Capture the cell that displays the provided text and extract its (x, y) central coordinate. 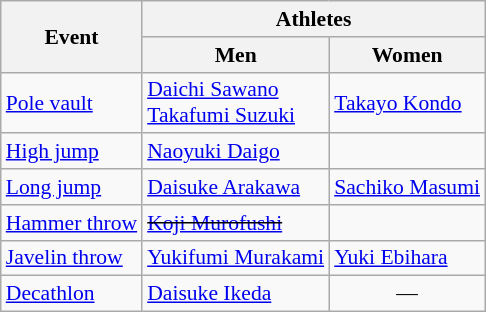
Women (407, 55)
Hammer throw (72, 223)
Daichi SawanoTakafumi Suzuki (236, 102)
Javelin throw (72, 258)
Men (236, 55)
Decathlon (72, 294)
Yuki Ebihara (407, 258)
Pole vault (72, 102)
Sachiko Masumi (407, 187)
Yukifumi Murakami (236, 258)
Daisuke Arakawa (236, 187)
— (407, 294)
Athletes (314, 19)
Koji Murofushi (236, 223)
Takayo Kondo (407, 102)
Naoyuki Daigo (236, 152)
Long jump (72, 187)
High jump (72, 152)
Event (72, 36)
Daisuke Ikeda (236, 294)
